Provide the [X, Y] coordinate of the cell's center where the given text is located.  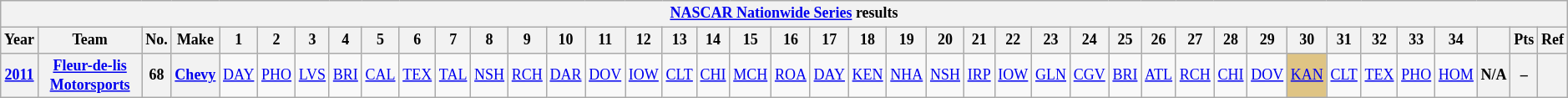
33 [1416, 40]
16 [792, 40]
28 [1231, 40]
30 [1307, 40]
GLN [1051, 75]
32 [1379, 40]
7 [453, 40]
8 [489, 40]
ROA [792, 75]
34 [1456, 40]
14 [713, 40]
NASCAR Nationwide Series results [784, 13]
Ref [1553, 40]
CAL [381, 75]
– [1525, 75]
KEN [867, 75]
CGV [1089, 75]
15 [751, 40]
27 [1195, 40]
20 [945, 40]
2011 [20, 75]
ATL [1159, 75]
2 [277, 40]
Make [195, 40]
24 [1089, 40]
Pts [1525, 40]
9 [527, 40]
5 [381, 40]
21 [979, 40]
N/A [1494, 75]
LVS [312, 75]
18 [867, 40]
25 [1125, 40]
DAR [566, 75]
6 [417, 40]
26 [1159, 40]
31 [1344, 40]
NHA [907, 75]
No. [157, 40]
MCH [751, 75]
19 [907, 40]
29 [1267, 40]
3 [312, 40]
23 [1051, 40]
68 [157, 75]
Team [89, 40]
Year [20, 40]
12 [643, 40]
10 [566, 40]
Fleur-de-lis Motorsports [89, 75]
HOM [1456, 75]
11 [605, 40]
13 [680, 40]
Chevy [195, 75]
KAN [1307, 75]
22 [1014, 40]
IRP [979, 75]
TAL [453, 75]
4 [346, 40]
1 [239, 40]
17 [829, 40]
